Extract the (X, Y) coordinate from the center of the cell holding the provided text.  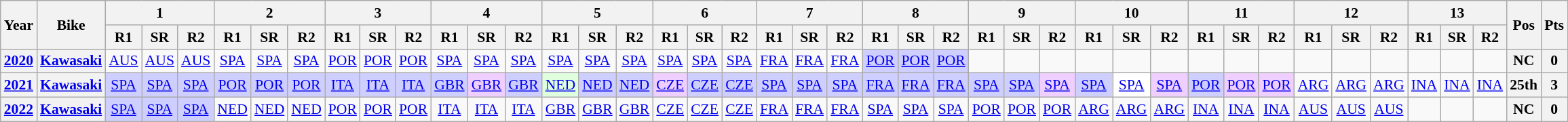
5 (598, 13)
1 (159, 13)
13 (1457, 13)
2 (269, 13)
Year (19, 24)
8 (915, 13)
2022 (19, 110)
10 (1132, 13)
6 (704, 13)
Pos (1524, 24)
9 (1022, 13)
2021 (19, 85)
4 (486, 13)
2020 (19, 61)
7 (809, 13)
12 (1352, 13)
11 (1241, 13)
Pts (1554, 24)
Bike (71, 24)
25th (1524, 85)
